Search for the cell housing the specified text and yield its (X, Y) center coordinate. 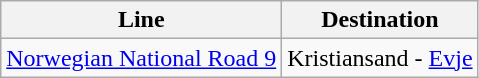
Line (142, 20)
Norwegian National Road 9 (142, 58)
Kristiansand - Evje (380, 58)
Destination (380, 20)
